Determine the (X, Y) coordinate at the center of the cell enclosing the given text.  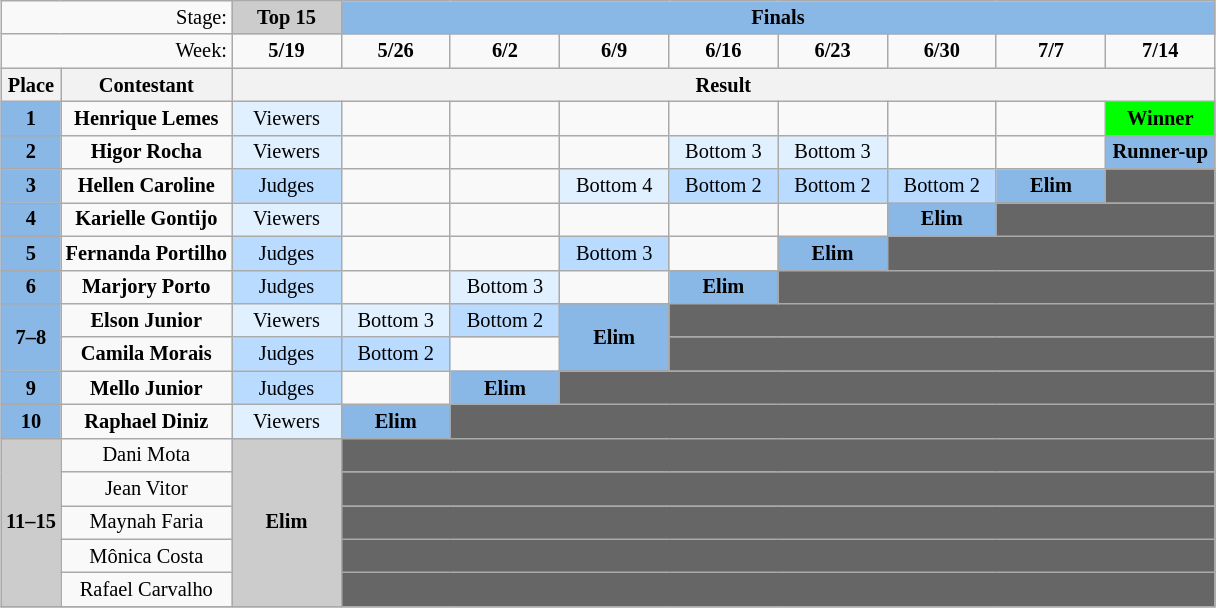
7–8 (31, 336)
6 (31, 287)
Henrique Lemes (146, 118)
Marjory Porto (146, 287)
7/14 (1160, 51)
11–15 (31, 522)
Elson Junior (146, 320)
6/23 (832, 51)
2 (31, 152)
Bottom 4 (614, 186)
4 (31, 219)
Finals (778, 17)
5 (31, 253)
3 (31, 186)
Hellen Caroline (146, 186)
6/9 (614, 51)
7/7 (1050, 51)
Higor Rocha (146, 152)
Contestant (146, 85)
Rafael Carvalho (146, 589)
Result (724, 85)
Maynah Faria (146, 522)
1 (31, 118)
Winner (1160, 118)
Dani Mota (146, 455)
Camila Morais (146, 354)
5/26 (396, 51)
Mello Junior (146, 388)
Karielle Gontijo (146, 219)
Runner-up (1160, 152)
Jean Vitor (146, 489)
Top 15 (286, 17)
5/19 (286, 51)
Stage: (116, 17)
9 (31, 388)
Place (31, 85)
10 (31, 421)
Mônica Costa (146, 556)
Fernanda Portilho (146, 253)
6/16 (724, 51)
Raphael Diniz (146, 421)
Week: (116, 51)
6/30 (942, 51)
6/2 (504, 51)
